For the text-containing cell, return its midpoint in (x, y) coordinate format. 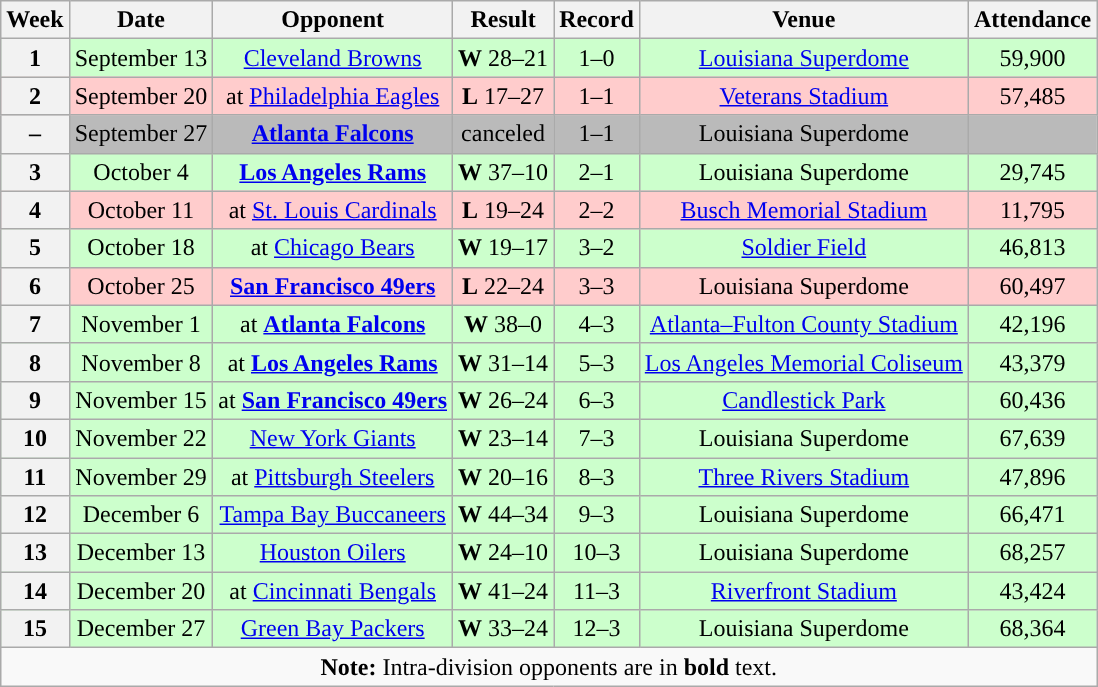
8–3 (597, 477)
Soldier Field (804, 248)
Candlestick Park (804, 400)
W 28–21 (504, 58)
at Chicago Bears (333, 248)
October 18 (141, 248)
December 27 (141, 629)
at Los Angeles Rams (333, 362)
57,485 (1032, 96)
October 25 (141, 286)
59,900 (1032, 58)
4 (35, 210)
W 23–14 (504, 438)
42,196 (1032, 324)
Tampa Bay Buccaneers (333, 515)
December 6 (141, 515)
November 8 (141, 362)
43,424 (1032, 591)
60,436 (1032, 400)
Green Bay Packers (333, 629)
at Pittsburgh Steelers (333, 477)
6–3 (597, 400)
W 37–10 (504, 172)
December 20 (141, 591)
W 38–0 (504, 324)
L 17–27 (504, 96)
47,896 (1032, 477)
5–3 (597, 362)
43,379 (1032, 362)
September 13 (141, 58)
October 4 (141, 172)
15 (35, 629)
Opponent (333, 20)
November 1 (141, 324)
W 41–24 (504, 591)
W 24–10 (504, 553)
3–2 (597, 248)
7 (35, 324)
at San Francisco 49ers (333, 400)
60,497 (1032, 286)
1 (35, 58)
Los Angeles Memorial Coliseum (804, 362)
Riverfront Stadium (804, 591)
W 20–16 (504, 477)
at St. Louis Cardinals (333, 210)
Three Rivers Stadium (804, 477)
11,795 (1032, 210)
canceled (504, 134)
10–3 (597, 553)
L 22–24 (504, 286)
New York Giants (333, 438)
at Cincinnati Bengals (333, 591)
W 44–34 (504, 515)
13 (35, 553)
Attendance (1032, 20)
October 11 (141, 210)
Venue (804, 20)
9 (35, 400)
1–0 (597, 58)
W 26–24 (504, 400)
12 (35, 515)
at Philadelphia Eagles (333, 96)
5 (35, 248)
at Atlanta Falcons (333, 324)
Los Angeles Rams (333, 172)
Atlanta–Fulton County Stadium (804, 324)
Week (35, 20)
Busch Memorial Stadium (804, 210)
2–2 (597, 210)
– (35, 134)
11 (35, 477)
68,364 (1032, 629)
8 (35, 362)
September 27 (141, 134)
10 (35, 438)
6 (35, 286)
3–3 (597, 286)
2 (35, 96)
12–3 (597, 629)
68,257 (1032, 553)
Houston Oilers (333, 553)
67,639 (1032, 438)
Veterans Stadium (804, 96)
2–1 (597, 172)
Atlanta Falcons (333, 134)
November 15 (141, 400)
66,471 (1032, 515)
November 22 (141, 438)
Date (141, 20)
Result (504, 20)
September 20 (141, 96)
L 19–24 (504, 210)
9–3 (597, 515)
46,813 (1032, 248)
Record (597, 20)
San Francisco 49ers (333, 286)
7–3 (597, 438)
Cleveland Browns (333, 58)
W 33–24 (504, 629)
December 13 (141, 553)
W 19–17 (504, 248)
14 (35, 591)
Note: Intra-division opponents are in bold text. (549, 667)
November 29 (141, 477)
3 (35, 172)
W 31–14 (504, 362)
4–3 (597, 324)
29,745 (1032, 172)
11–3 (597, 591)
